Extract the (X, Y) coordinate from the center of the cell holding the provided text.  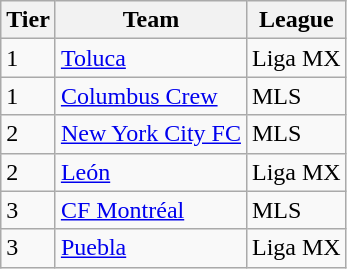
Toluca (150, 58)
León (150, 172)
League (296, 20)
CF Montréal (150, 210)
Tier (28, 20)
Team (150, 20)
New York City FC (150, 134)
Puebla (150, 248)
Columbus Crew (150, 96)
